Locate the cell with the specified text and output its [X, Y] center coordinate. 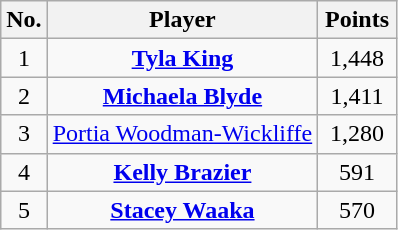
1,411 [358, 96]
Player [182, 20]
591 [358, 172]
5 [24, 210]
Michaela Blyde [182, 96]
570 [358, 210]
Kelly Brazier [182, 172]
Points [358, 20]
Stacey Waaka [182, 210]
Portia Woodman-Wickliffe [182, 134]
1 [24, 58]
Tyla King [182, 58]
2 [24, 96]
4 [24, 172]
No. [24, 20]
3 [24, 134]
1,280 [358, 134]
1,448 [358, 58]
